Determine the (X, Y) coordinate at the center of the cell enclosing the given text.  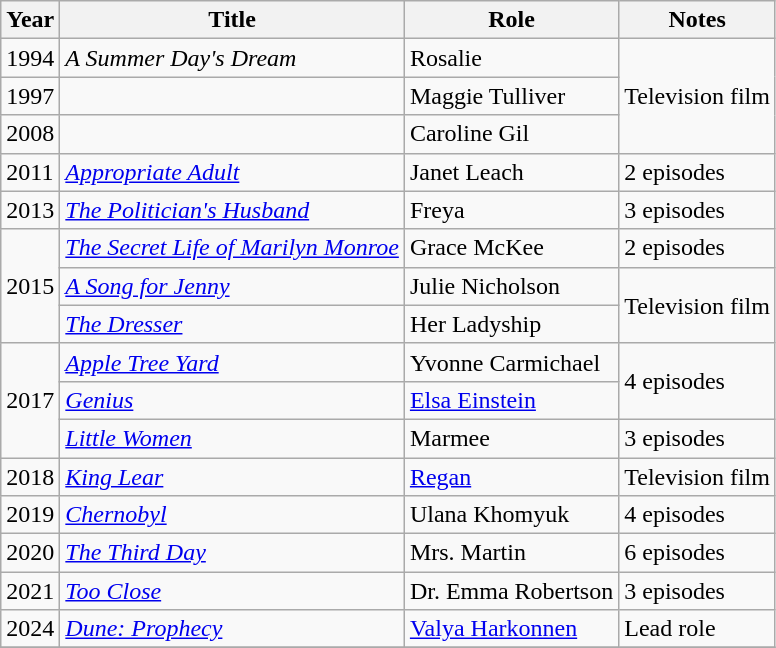
2021 (30, 591)
2019 (30, 515)
Genius (232, 400)
Marmee (511, 438)
Freya (511, 210)
Elsa Einstein (511, 400)
Rosalie (511, 58)
6 episodes (698, 553)
1997 (30, 96)
Maggie Tulliver (511, 96)
2017 (30, 400)
The Secret Life of Marilyn Monroe (232, 248)
2018 (30, 477)
Year (30, 20)
Valya Harkonnen (511, 629)
2020 (30, 553)
Notes (698, 20)
2011 (30, 172)
Chernobyl (232, 515)
Little Women (232, 438)
Appropriate Adult (232, 172)
The Third Day (232, 553)
The Dresser (232, 324)
A Song for Jenny (232, 286)
2024 (30, 629)
Title (232, 20)
2008 (30, 134)
King Lear (232, 477)
Apple Tree Yard (232, 362)
1994 (30, 58)
The Politician's Husband (232, 210)
Mrs. Martin (511, 553)
Dr. Emma Robertson (511, 591)
Yvonne Carmichael (511, 362)
Too Close (232, 591)
Julie Nicholson (511, 286)
Caroline Gil (511, 134)
A Summer Day's Dream (232, 58)
2013 (30, 210)
Janet Leach (511, 172)
Dune: Prophecy (232, 629)
2015 (30, 286)
Role (511, 20)
Her Ladyship (511, 324)
Grace McKee (511, 248)
Lead role (698, 629)
Regan (511, 477)
Ulana Khomyuk (511, 515)
